Return (x, y) of the center of cell containing provided text 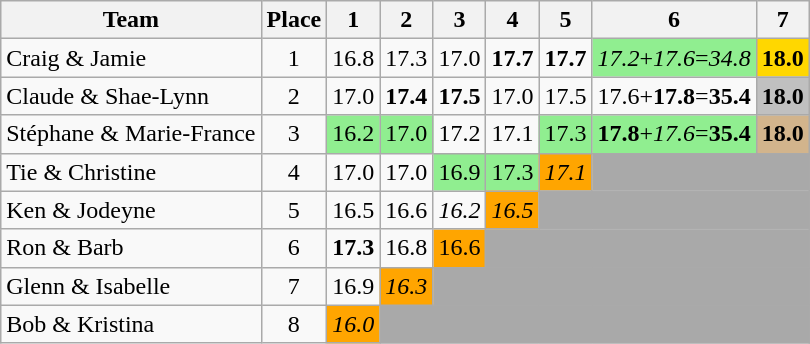
16.0 (354, 324)
Ken & Jodeyne (131, 210)
8 (294, 324)
17.6+17.8=35.4 (674, 96)
Glenn & Isabelle (131, 286)
Stéphane & Marie-France (131, 134)
Bob & Kristina (131, 324)
Ron & Barb (131, 248)
17.2+17.6=34.8 (674, 58)
Tie & Christine (131, 172)
Place (294, 20)
17.2 (460, 134)
Team (131, 20)
Craig & Jamie (131, 58)
17.8+17.6=35.4 (674, 134)
17.4 (406, 96)
Claude & Shae-Lynn (131, 96)
16.3 (406, 286)
